Extract the (x, y) coordinate from the center of the cell holding the provided text.  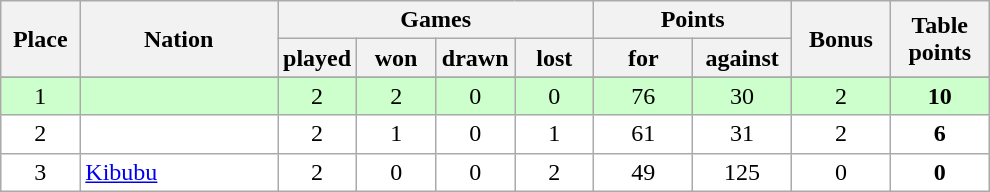
Tablepoints (940, 39)
125 (742, 172)
49 (644, 172)
played (318, 58)
30 (742, 96)
for (644, 58)
3 (40, 172)
76 (644, 96)
61 (644, 134)
31 (742, 134)
drawn (476, 58)
Points (693, 20)
Kibubu (179, 172)
Bonus (842, 39)
won (396, 58)
lost (554, 58)
6 (940, 134)
Nation (179, 39)
Games (436, 20)
against (742, 58)
Place (40, 39)
10 (940, 96)
